Return [X, Y] of the center of cell containing provided text 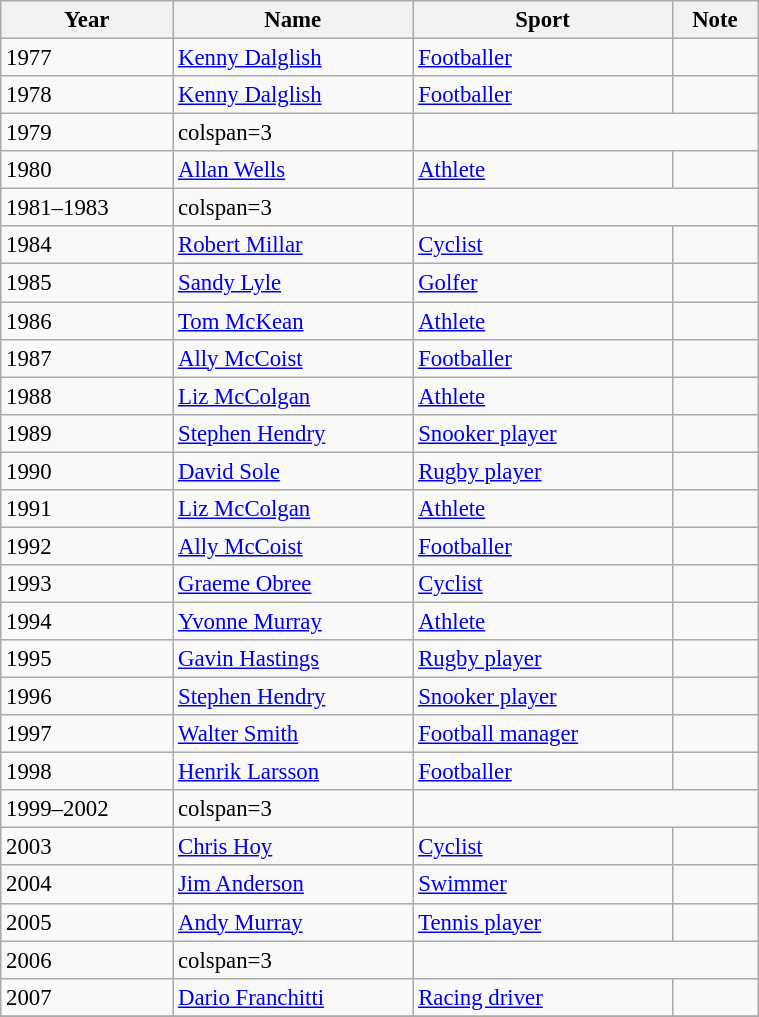
Robert Millar [293, 245]
Graeme Obree [293, 584]
Jim Anderson [293, 885]
Walter Smith [293, 734]
Name [293, 20]
Dario Franchitti [293, 997]
1991 [87, 509]
1988 [87, 396]
Note [714, 20]
Henrik Larsson [293, 772]
1989 [87, 433]
Racing driver [542, 997]
1987 [87, 358]
Sport [542, 20]
1998 [87, 772]
1994 [87, 621]
Andy Murray [293, 922]
Football manager [542, 734]
1984 [87, 245]
1990 [87, 471]
Allan Wells [293, 170]
2006 [87, 960]
1985 [87, 283]
David Sole [293, 471]
1980 [87, 170]
2003 [87, 847]
1993 [87, 584]
1999–2002 [87, 809]
Swimmer [542, 885]
Tennis player [542, 922]
Chris Hoy [293, 847]
1996 [87, 697]
Yvonne Murray [293, 621]
Sandy Lyle [293, 283]
Golfer [542, 283]
1997 [87, 734]
2004 [87, 885]
1995 [87, 659]
1986 [87, 321]
1977 [87, 58]
Gavin Hastings [293, 659]
1979 [87, 133]
Tom McKean [293, 321]
2007 [87, 997]
2005 [87, 922]
1992 [87, 546]
Year [87, 20]
1981–1983 [87, 208]
1978 [87, 95]
